Output the [X, Y] coordinate of the center of the cell containing the given text.  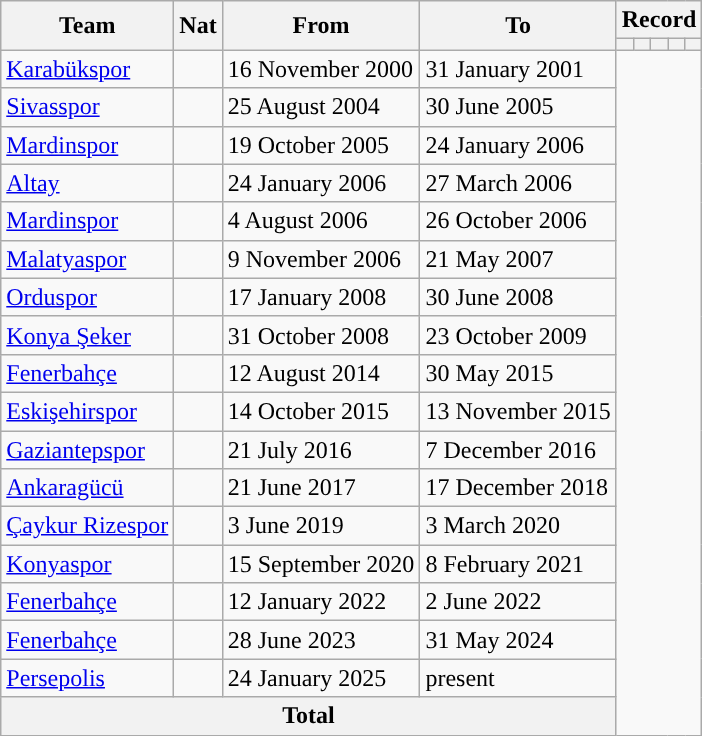
21 July 2016 [321, 449]
9 November 2006 [321, 259]
31 October 2008 [321, 335]
31 May 2024 [518, 640]
Karabükspor [88, 69]
Total [308, 716]
Çaykur Rizespor [88, 526]
30 June 2005 [518, 107]
Nat [198, 26]
2 June 2022 [518, 602]
25 August 2004 [321, 107]
19 October 2005 [321, 145]
14 October 2015 [321, 411]
Konya Şeker [88, 335]
15 September 2020 [321, 564]
Sivasspor [88, 107]
21 June 2017 [321, 488]
Ankaragücü [88, 488]
30 May 2015 [518, 373]
3 March 2020 [518, 526]
31 January 2001 [518, 69]
21 May 2007 [518, 259]
To [518, 26]
7 December 2016 [518, 449]
Eskişehirspor [88, 411]
8 February 2021 [518, 564]
Orduspor [88, 297]
30 June 2008 [518, 297]
27 March 2006 [518, 183]
Altay [88, 183]
13 November 2015 [518, 411]
24 January 2025 [321, 678]
17 December 2018 [518, 488]
From [321, 26]
12 August 2014 [321, 373]
Team [88, 26]
16 November 2000 [321, 69]
present [518, 678]
12 January 2022 [321, 602]
3 June 2019 [321, 526]
23 October 2009 [518, 335]
26 October 2006 [518, 221]
Konyaspor [88, 564]
28 June 2023 [321, 640]
Malatyaspor [88, 259]
Record [659, 20]
4 August 2006 [321, 221]
Gaziantepspor [88, 449]
17 January 2008 [321, 297]
Persepolis [88, 678]
